Find where the given text appears and provide that cell's center as (x, y) coordinate. 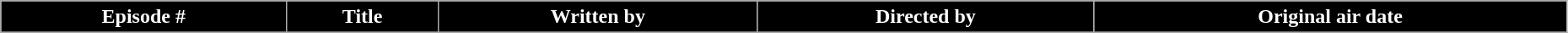
Written by (598, 17)
Title (363, 17)
Directed by (926, 17)
Episode # (143, 17)
Original air date (1331, 17)
